Extract the [X, Y] coordinate from the center of the cell holding the provided text.  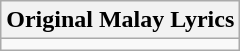
Original Malay Lyrics [120, 20]
